For the text-containing cell, return its midpoint in (x, y) coordinate format. 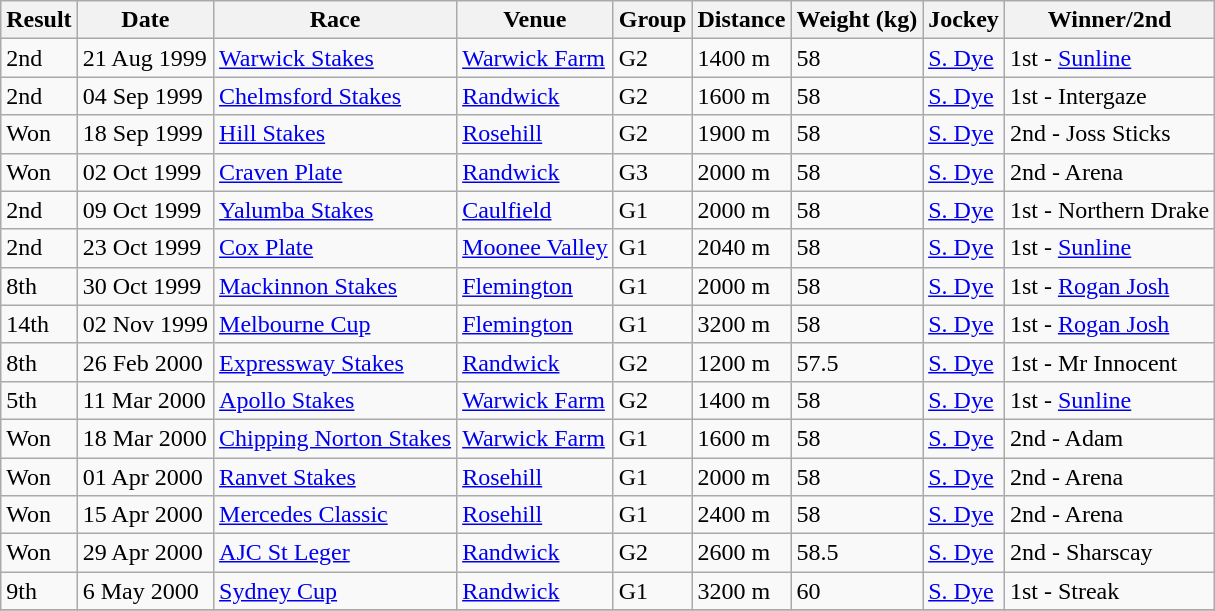
Mercedes Classic (336, 515)
Distance (742, 20)
Venue (536, 20)
Date (145, 20)
2nd - Adam (1109, 438)
09 Oct 1999 (145, 210)
1200 m (742, 362)
1st - Streak (1109, 591)
29 Apr 2000 (145, 553)
26 Feb 2000 (145, 362)
18 Mar 2000 (145, 438)
2nd - Joss Sticks (1109, 134)
1st - Northern Drake (1109, 210)
2040 m (742, 248)
Weight (kg) (857, 20)
9th (39, 591)
60 (857, 591)
1900 m (742, 134)
Melbourne Cup (336, 324)
Apollo Stakes (336, 400)
Chelmsford Stakes (336, 96)
21 Aug 1999 (145, 58)
18 Sep 1999 (145, 134)
1st - Mr Innocent (1109, 362)
Jockey (964, 20)
Cox Plate (336, 248)
30 Oct 1999 (145, 286)
Ranvet Stakes (336, 477)
2nd - Sharscay (1109, 553)
Mackinnon Stakes (336, 286)
2400 m (742, 515)
Moonee Valley (536, 248)
04 Sep 1999 (145, 96)
Caulfield (536, 210)
Craven Plate (336, 172)
AJC St Leger (336, 553)
Yalumba Stakes (336, 210)
57.5 (857, 362)
14th (39, 324)
23 Oct 1999 (145, 248)
1st - Intergaze (1109, 96)
58.5 (857, 553)
02 Oct 1999 (145, 172)
Result (39, 20)
02 Nov 1999 (145, 324)
Winner/2nd (1109, 20)
01 Apr 2000 (145, 477)
6 May 2000 (145, 591)
11 Mar 2000 (145, 400)
2600 m (742, 553)
Group (652, 20)
Hill Stakes (336, 134)
Expressway Stakes (336, 362)
5th (39, 400)
Sydney Cup (336, 591)
15 Apr 2000 (145, 515)
Chipping Norton Stakes (336, 438)
G3 (652, 172)
Race (336, 20)
Warwick Stakes (336, 58)
